From the cell containing the given text, extract its center point as (X, Y) coordinate. 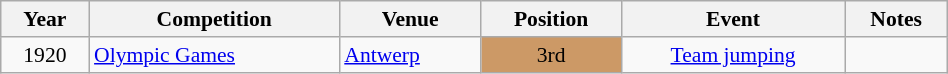
Venue (410, 19)
Event (733, 19)
Competition (214, 19)
3rd (551, 55)
Position (551, 19)
Olympic Games (214, 55)
Notes (896, 19)
Year (45, 19)
Antwerp (410, 55)
Team jumping (733, 55)
1920 (45, 55)
